Search for the cell housing the specified text and yield its (x, y) center coordinate. 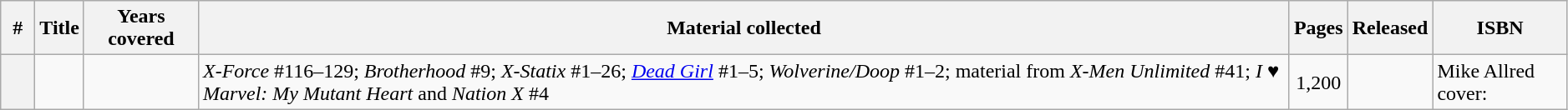
Pages (1318, 28)
Material collected (743, 28)
Released (1390, 28)
ISBN (1500, 28)
1,200 (1318, 82)
Title (60, 28)
Mike Allred cover: (1500, 82)
Years covered (140, 28)
# (18, 28)
